Extract the (x, y) coordinate from the center of the cell holding the provided text.  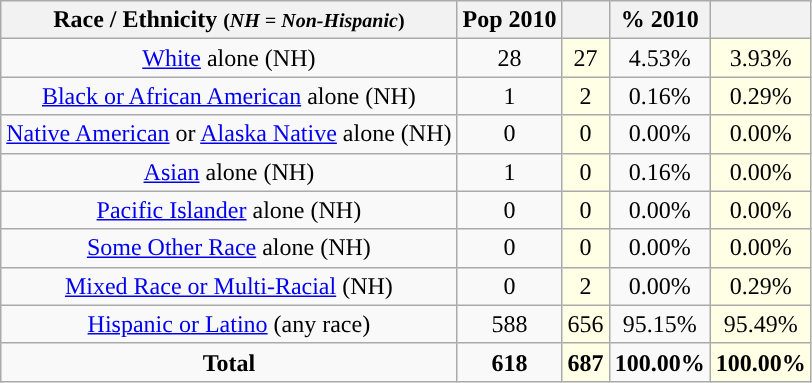
Black or African American alone (NH) (229, 96)
Asian alone (NH) (229, 172)
618 (510, 362)
% 2010 (660, 20)
Race / Ethnicity (NH = Non-Hispanic) (229, 20)
687 (586, 362)
28 (510, 58)
Native American or Alaska Native alone (NH) (229, 134)
Mixed Race or Multi-Racial (NH) (229, 286)
Pop 2010 (510, 20)
3.93% (760, 58)
95.15% (660, 324)
Hispanic or Latino (any race) (229, 324)
Pacific Islander alone (NH) (229, 210)
656 (586, 324)
Total (229, 362)
Some Other Race alone (NH) (229, 248)
95.49% (760, 324)
27 (586, 58)
White alone (NH) (229, 58)
588 (510, 324)
4.53% (660, 58)
